Capture the cell that displays the provided text and extract its [x, y] central coordinate. 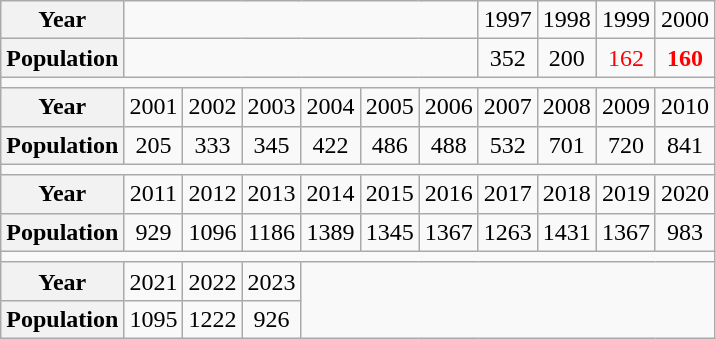
162 [626, 58]
2006 [448, 107]
2015 [390, 194]
2021 [154, 281]
2009 [626, 107]
486 [390, 145]
160 [684, 58]
2011 [154, 194]
1998 [566, 20]
1345 [390, 232]
2010 [684, 107]
532 [508, 145]
2000 [684, 20]
2001 [154, 107]
2012 [212, 194]
2014 [330, 194]
2017 [508, 194]
2002 [212, 107]
2018 [566, 194]
2016 [448, 194]
2005 [390, 107]
2003 [272, 107]
333 [212, 145]
1389 [330, 232]
2007 [508, 107]
2008 [566, 107]
1095 [154, 319]
2004 [330, 107]
841 [684, 145]
205 [154, 145]
1186 [272, 232]
1096 [212, 232]
2022 [212, 281]
488 [448, 145]
345 [272, 145]
983 [684, 232]
2023 [272, 281]
2013 [272, 194]
1263 [508, 232]
701 [566, 145]
926 [272, 319]
2019 [626, 194]
2020 [684, 194]
1999 [626, 20]
422 [330, 145]
1997 [508, 20]
352 [508, 58]
1431 [566, 232]
200 [566, 58]
720 [626, 145]
1222 [212, 319]
929 [154, 232]
